Output the [X, Y] coordinate of the center of the cell containing the given text.  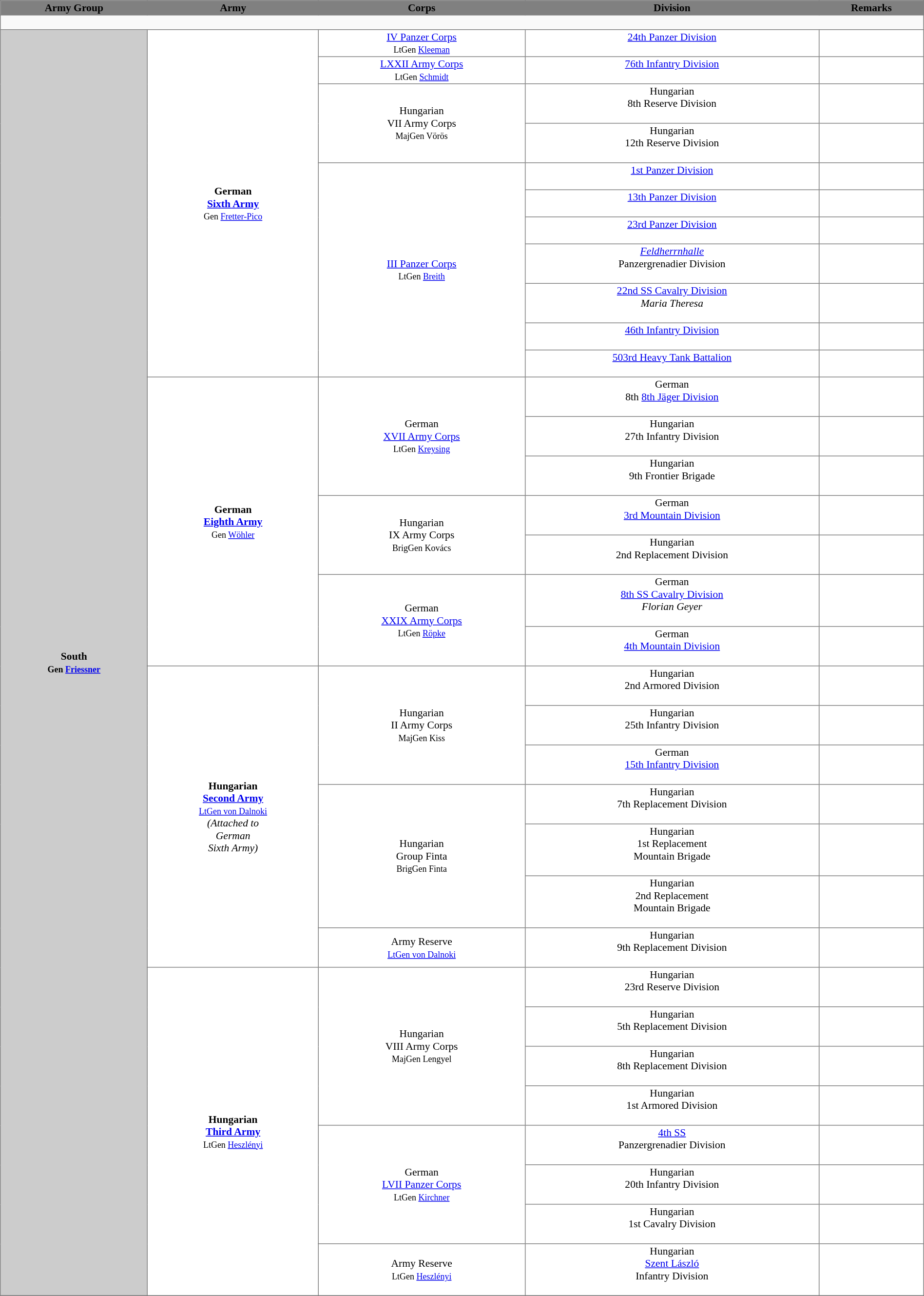
FeldherrnhallePanzergrenadier Division [672, 263]
Hungarian20th Infantry Division [672, 1185]
23rd Panzer Division [672, 231]
46th Infantry Division [672, 336]
German LVII Panzer CorpsLtGen Kirchner [422, 1185]
Army ReserveLtGen Heszlényi [422, 1270]
4th SSPanzergrenadier Division [672, 1145]
Hungarian7th Replacement Division [672, 805]
German4th Mountain Division [672, 647]
German3rd Mountain Division [672, 515]
Hungarian2nd Armored Division [672, 686]
GermanXVII Army CorpsLtGen Kreysing [422, 436]
Hungarian2nd ReplacementMountain Brigade [672, 902]
Hungarian1st Cavalry Division [672, 1224]
76th Infantry Division [672, 70]
HungarianThird ArmyLtGen Heszlényi [233, 1132]
HungarianGroup FintaBrigGen Finta [422, 856]
HungarianSecond ArmyLtGen von Dalnoki(Attached toGermanSixth Army) [233, 817]
GermanSixth ArmyGen Fretter-Pico [233, 203]
Hungarian27th Infantry Division [672, 436]
III Panzer CorpsLtGen Breith [422, 270]
Hungarian9th Replacement Division [672, 948]
Army [233, 8]
22nd SS Cavalry DivisionMaria Theresa [672, 303]
Hungarian8th Replacement Division [672, 1066]
Army Group [74, 8]
SouthGen Friessner [74, 663]
503rd Heavy Tank Battalion [672, 364]
HungarianSzent LászlóInfantry Division [672, 1270]
Hungarian8th Reserve Division [672, 103]
IV Panzer CorpsLtGen Kleeman [422, 43]
German15th Infantry Division [672, 765]
GermanEighth ArmyGen Wöhler [233, 521]
Corps [422, 8]
Hungarian5th Replacement Division [672, 1027]
Hungarian2nd Replacement Division [672, 555]
German8th 8th Jäger Division [672, 397]
HungarianII Army CorpsMajGen Kiss [422, 726]
GermanXXIX Army CorpsLtGen Röpke [422, 620]
Hungarian1st Armored Division [672, 1106]
24th Panzer Division [672, 43]
Army ReserveLtGen von Dalnoki [422, 948]
13th Panzer Division [672, 203]
Hungarian9th Frontier Brigade [672, 476]
Remarks [871, 8]
Hungarian1st ReplacementMountain Brigade [672, 850]
HungarianVII Army CorpsMajGen Vörös [422, 123]
Division [672, 8]
HungarianIX Army CorpsBrigGen Kovács [422, 535]
HungarianVIII Army CorpsMajGen Lengyel [422, 1046]
Hungarian12th Reserve Division [672, 143]
Hungarian25th Infantry Division [672, 726]
Hungarian23rd Reserve Division [672, 987]
1st Panzer Division [672, 177]
German8th SS Cavalry DivisionFlorian Geyer [672, 600]
LXXII Army CorpsLtGen Schmidt [422, 70]
